For the text-containing cell, return its midpoint in [x, y] coordinate format. 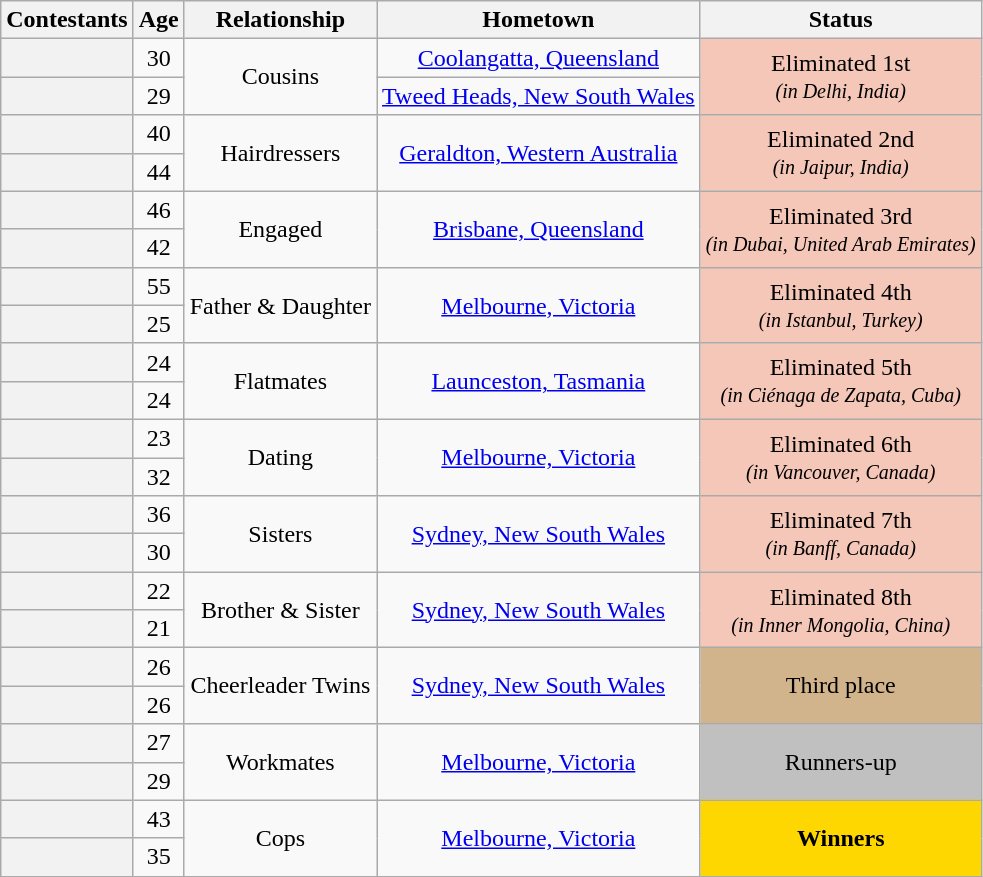
Eliminated 6th(in Vancouver, Canada) [840, 457]
Eliminated 2nd(in Jaipur, India) [840, 153]
Coolangatta, Queensland [539, 58]
42 [158, 248]
21 [158, 629]
Status [840, 20]
Hairdressers [280, 153]
36 [158, 515]
Cheerleader Twins [280, 686]
Workmates [280, 762]
Eliminated 1st(in Delhi, India) [840, 77]
Brother & Sister [280, 610]
Hometown [539, 20]
Age [158, 20]
Winners [840, 838]
55 [158, 286]
Runners-up [840, 762]
Cousins [280, 77]
Eliminated 7th(in Banff, Canada) [840, 534]
35 [158, 857]
Relationship [280, 20]
Sisters [280, 534]
40 [158, 134]
32 [158, 477]
23 [158, 438]
Third place [840, 686]
Dating [280, 457]
Brisbane, Queensland [539, 229]
Engaged [280, 229]
22 [158, 591]
Eliminated 4th(in Istanbul, Turkey) [840, 305]
Flatmates [280, 381]
27 [158, 743]
Geraldton, Western Australia [539, 153]
Eliminated 5th(in Ciénaga de Zapata, Cuba) [840, 381]
Eliminated 3rd(in Dubai, United Arab Emirates) [840, 229]
Contestants [67, 20]
44 [158, 172]
Tweed Heads, New South Wales [539, 96]
25 [158, 324]
46 [158, 210]
Cops [280, 838]
Eliminated 8th(in Inner Mongolia, China) [840, 610]
Father & Daughter [280, 305]
Launceston, Tasmania [539, 381]
43 [158, 819]
